Provide the (x, y) coordinate of the cell's center where the given text is located.  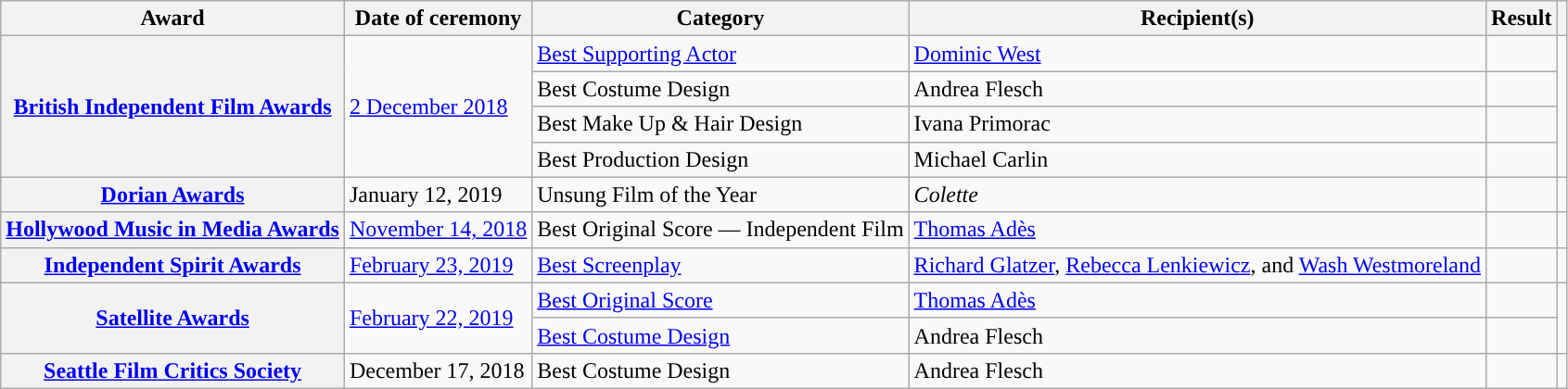
Best Screenplay (720, 265)
Recipient(s) (1197, 19)
Michael Carlin (1197, 159)
February 23, 2019 (438, 265)
Independent Spirit Awards (172, 265)
Best Supporting Actor (720, 54)
Best Make Up & Hair Design (720, 124)
Best Original Score (720, 300)
January 12, 2019 (438, 194)
Date of ceremony (438, 19)
Award (172, 19)
Dominic West (1197, 54)
Best Production Design (720, 159)
Richard Glatzer, Rebecca Lenkiewicz, and Wash Westmoreland (1197, 265)
Category (720, 19)
Hollywood Music in Media Awards (172, 230)
November 14, 2018 (438, 230)
Result (1522, 19)
February 22, 2019 (438, 318)
Best Original Score — Independent Film (720, 230)
Seattle Film Critics Society (172, 370)
Satellite Awards (172, 318)
British Independent Film Awards (172, 107)
2 December 2018 (438, 107)
Colette (1197, 194)
Unsung Film of the Year (720, 194)
December 17, 2018 (438, 370)
Dorian Awards (172, 194)
Ivana Primorac (1197, 124)
